Scan for the cell matching the given text and deliver its (X, Y) coordinate at center. 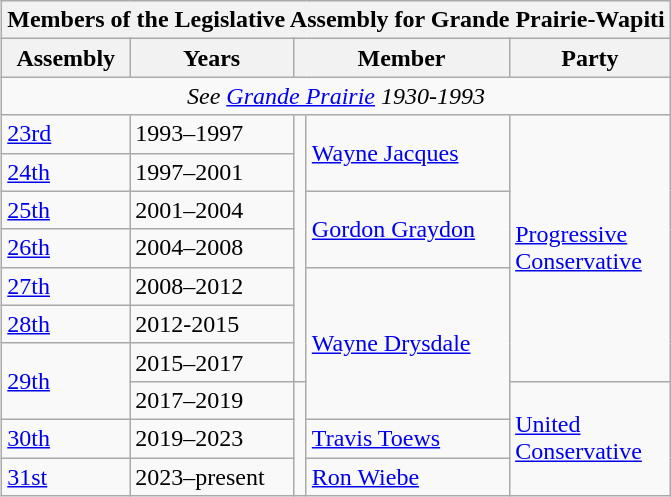
Party (590, 58)
Travis Toews (408, 438)
Gordon Graydon (408, 229)
2015–2017 (212, 362)
29th (66, 381)
Years (212, 58)
28th (66, 324)
2019–2023 (212, 438)
2004–2008 (212, 248)
See Grande Prairie 1930-1993 (336, 96)
2008–2012 (212, 286)
2012-2015 (212, 324)
Member (401, 58)
24th (66, 172)
UnitedConservative (590, 438)
2017–2019 (212, 400)
30th (66, 438)
23rd (66, 134)
Wayne Drysdale (408, 343)
Assembly (66, 58)
Ron Wiebe (408, 477)
26th (66, 248)
25th (66, 210)
Wayne Jacques (408, 153)
1997–2001 (212, 172)
Members of the Legislative Assembly for Grande Prairie-Wapiti (336, 20)
Progressive Conservative (590, 248)
27th (66, 286)
2023–present (212, 477)
31st (66, 477)
2001–2004 (212, 210)
1993–1997 (212, 134)
